For the text-containing cell, return its midpoint in (x, y) coordinate format. 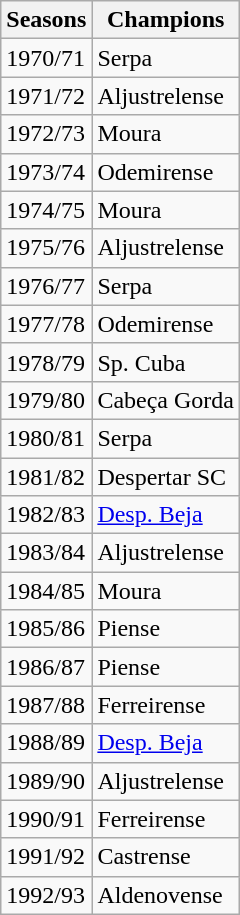
Cabeça Gorda (166, 400)
1981/82 (46, 477)
Aldenovense (166, 895)
1972/73 (46, 134)
Seasons (46, 20)
1983/84 (46, 553)
1980/81 (46, 438)
Champions (166, 20)
1991/92 (46, 857)
1970/71 (46, 58)
1988/89 (46, 743)
1985/86 (46, 629)
1984/85 (46, 591)
Sp. Cuba (166, 362)
Despertar SC (166, 477)
1992/93 (46, 895)
1974/75 (46, 210)
1975/76 (46, 248)
1978/79 (46, 362)
1976/77 (46, 286)
1989/90 (46, 781)
1987/88 (46, 705)
1986/87 (46, 667)
1977/78 (46, 324)
1990/91 (46, 819)
1982/83 (46, 515)
1979/80 (46, 400)
1971/72 (46, 96)
1973/74 (46, 172)
Castrense (166, 857)
